Determine the (X, Y) coordinate at the center of the cell enclosing the given text.  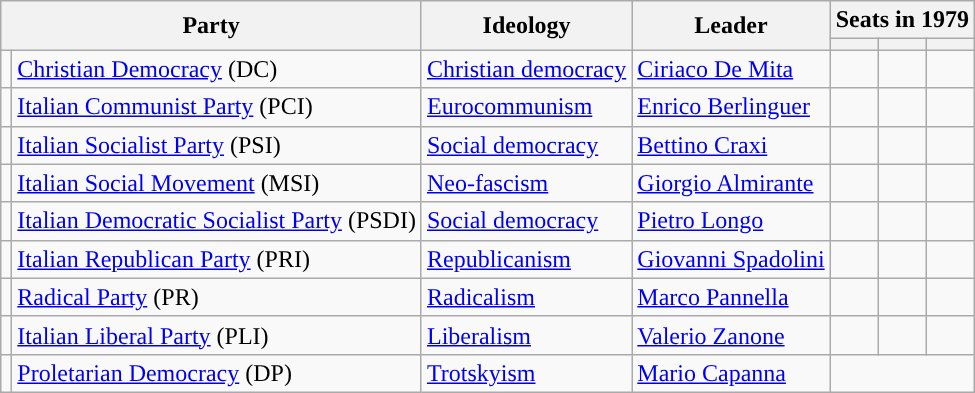
Party (212, 26)
Enrico Berlinguer (731, 107)
Italian Socialist Party (PSI) (217, 145)
Italian Liberal Party (PLI) (217, 335)
Marco Pannella (731, 297)
Trotskyism (526, 373)
Giorgio Almirante (731, 183)
Giovanni Spadolini (731, 259)
Republicanism (526, 259)
Eurocommunism (526, 107)
Italian Republican Party (PRI) (217, 259)
Neo-fascism (526, 183)
Ciriaco De Mita (731, 69)
Italian Social Movement (MSI) (217, 183)
Seats in 1979 (902, 20)
Christian democracy (526, 69)
Pietro Longo (731, 221)
Italian Communist Party (PCI) (217, 107)
Valerio Zanone (731, 335)
Liberalism (526, 335)
Italian Democratic Socialist Party (PSDI) (217, 221)
Radical Party (PR) (217, 297)
Radicalism (526, 297)
Mario Capanna (731, 373)
Ideology (526, 26)
Bettino Craxi (731, 145)
Christian Democracy (DC) (217, 69)
Proletarian Democracy (DP) (217, 373)
Leader (731, 26)
